Identify which cell holds the provided text, then report its (x, y) central coordinate. 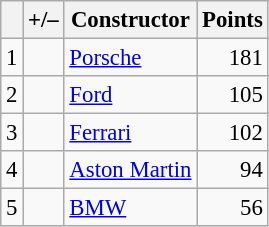
102 (232, 133)
Aston Martin (130, 170)
4 (12, 170)
Ferrari (130, 133)
Ford (130, 95)
1 (12, 58)
3 (12, 133)
181 (232, 58)
Points (232, 20)
94 (232, 170)
Porsche (130, 58)
+/– (44, 20)
2 (12, 95)
5 (12, 208)
56 (232, 208)
105 (232, 95)
Constructor (130, 20)
BMW (130, 208)
